Return [X, Y] of the center of cell containing provided text 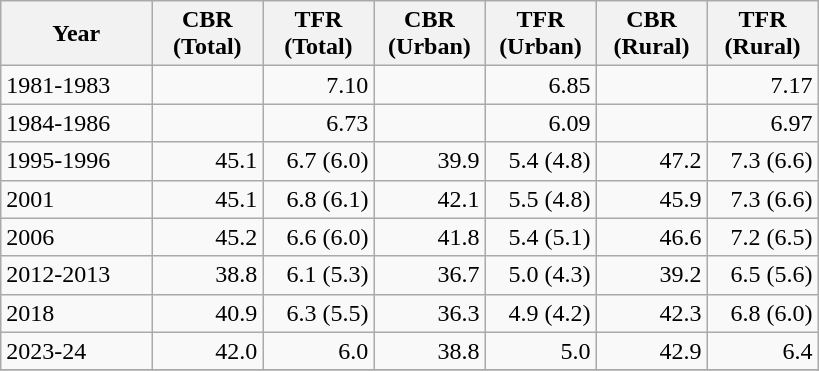
39.9 [430, 161]
TFR (Rural) [762, 34]
41.8 [430, 237]
CBR (Total) [208, 34]
6.0 [318, 351]
40.9 [208, 313]
Year [76, 34]
TFR (Total) [318, 34]
CBR (Urban) [430, 34]
39.2 [652, 275]
36.7 [430, 275]
6.85 [540, 85]
46.6 [652, 237]
45.2 [208, 237]
1995-1996 [76, 161]
47.2 [652, 161]
CBR (Rural) [652, 34]
2006 [76, 237]
6.5 (5.6) [762, 275]
7.10 [318, 85]
5.4 (5.1) [540, 237]
42.3 [652, 313]
6.8 (6.0) [762, 313]
45.9 [652, 199]
6.97 [762, 123]
2018 [76, 313]
36.3 [430, 313]
6.6 (6.0) [318, 237]
1981-1983 [76, 85]
2012-2013 [76, 275]
6.8 (6.1) [318, 199]
2023-24 [76, 351]
TFR (Urban) [540, 34]
5.5 (4.8) [540, 199]
4.9 (4.2) [540, 313]
1984-1986 [76, 123]
6.1 (5.3) [318, 275]
6.3 (5.5) [318, 313]
5.4 (4.8) [540, 161]
5.0 [540, 351]
6.09 [540, 123]
2001 [76, 199]
6.4 [762, 351]
6.7 (6.0) [318, 161]
6.73 [318, 123]
42.1 [430, 199]
7.2 (6.5) [762, 237]
7.17 [762, 85]
5.0 (4.3) [540, 275]
42.9 [652, 351]
42.0 [208, 351]
